Return (x, y) of the center of cell containing provided text 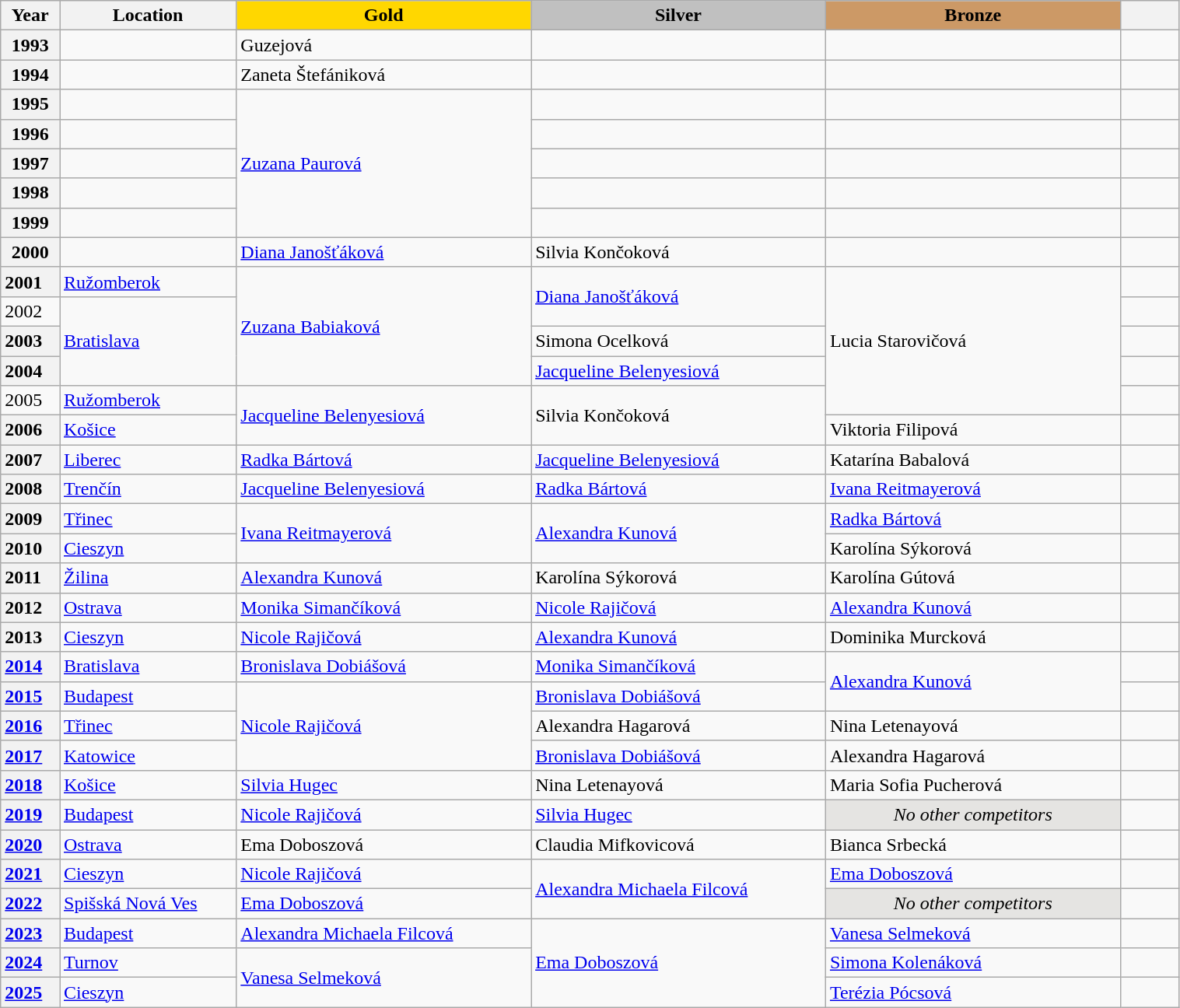
2018 (30, 785)
1996 (30, 134)
1998 (30, 193)
2023 (30, 933)
2025 (30, 992)
2005 (30, 401)
2008 (30, 489)
1997 (30, 163)
2013 (30, 637)
2007 (30, 460)
2010 (30, 548)
1995 (30, 104)
2020 (30, 844)
Terézia Pócsová (972, 992)
Simona Kolenáková (972, 963)
2003 (30, 341)
1993 (30, 45)
Katowice (148, 755)
Lucia Starovičová (972, 341)
Spišská Nová Ves (148, 904)
2019 (30, 814)
Zuzana Paurová (384, 163)
2021 (30, 874)
Gold (384, 16)
Location (148, 16)
2024 (30, 963)
2002 (30, 311)
2017 (30, 755)
Turnov (148, 963)
2015 (30, 696)
Dominika Murcková (972, 637)
2009 (30, 519)
Guzejová (384, 45)
Zuzana Babiaková (384, 326)
2012 (30, 607)
Zaneta Štefániková (384, 75)
1994 (30, 75)
2000 (30, 252)
Bianca Srbecká (972, 844)
2004 (30, 371)
2014 (30, 667)
Trenčín (148, 489)
2006 (30, 430)
Katarína Babalová (972, 460)
Karolína Gútová (972, 578)
Year (30, 16)
1999 (30, 222)
Žilina (148, 578)
Silver (678, 16)
2022 (30, 904)
Claudia Mifkovicová (678, 844)
Bronze (972, 16)
2001 (30, 282)
Maria Sofia Pucherová (972, 785)
Viktoria Filipová (972, 430)
2011 (30, 578)
Liberec (148, 460)
Simona Ocelková (678, 341)
2016 (30, 726)
